Extract the (X, Y) coordinate from the center of the cell holding the provided text.  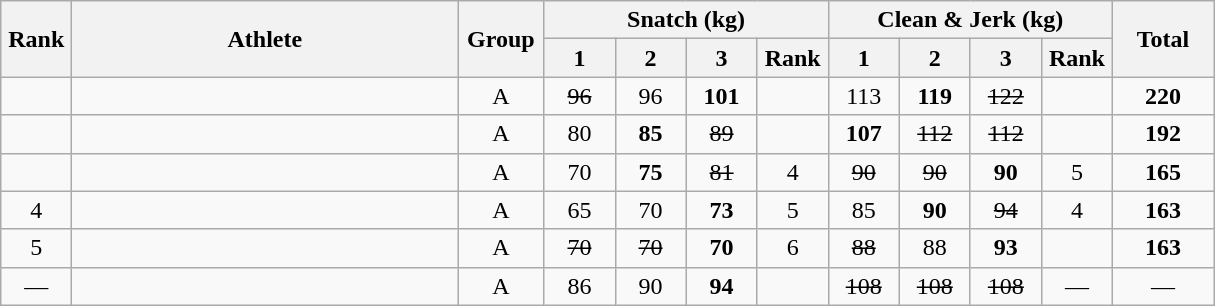
107 (864, 134)
80 (580, 134)
Total (1162, 39)
Group (501, 39)
119 (934, 96)
192 (1162, 134)
Snatch (kg) (686, 20)
81 (722, 172)
Athlete (265, 39)
122 (1006, 96)
86 (580, 286)
113 (864, 96)
Clean & Jerk (kg) (970, 20)
93 (1006, 248)
220 (1162, 96)
73 (722, 210)
75 (650, 172)
6 (792, 248)
165 (1162, 172)
65 (580, 210)
89 (722, 134)
101 (722, 96)
